Return [x, y] of the center of cell containing provided text 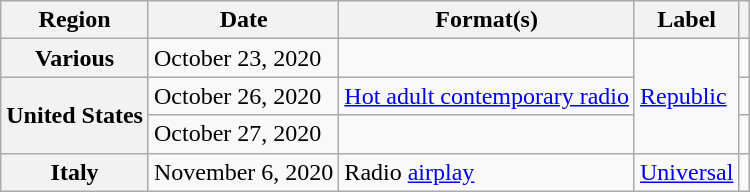
Various [75, 58]
Republic [686, 96]
October 23, 2020 [243, 58]
Region [75, 20]
October 27, 2020 [243, 134]
October 26, 2020 [243, 96]
United States [75, 115]
Format(s) [487, 20]
Universal [686, 172]
November 6, 2020 [243, 172]
Radio airplay [487, 172]
Label [686, 20]
Hot adult contemporary radio [487, 96]
Date [243, 20]
Italy [75, 172]
